Return the (x, y) coordinate for the center point of the cell that contains the specified text.  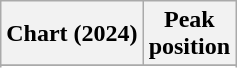
Chart (2024) (72, 34)
Peakposition (189, 34)
